Return (x, y) of the center of cell containing provided text 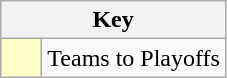
Key (114, 20)
Teams to Playoffs (134, 58)
